Return the [X, Y] coordinate for the center point of the cell that contains the specified text.  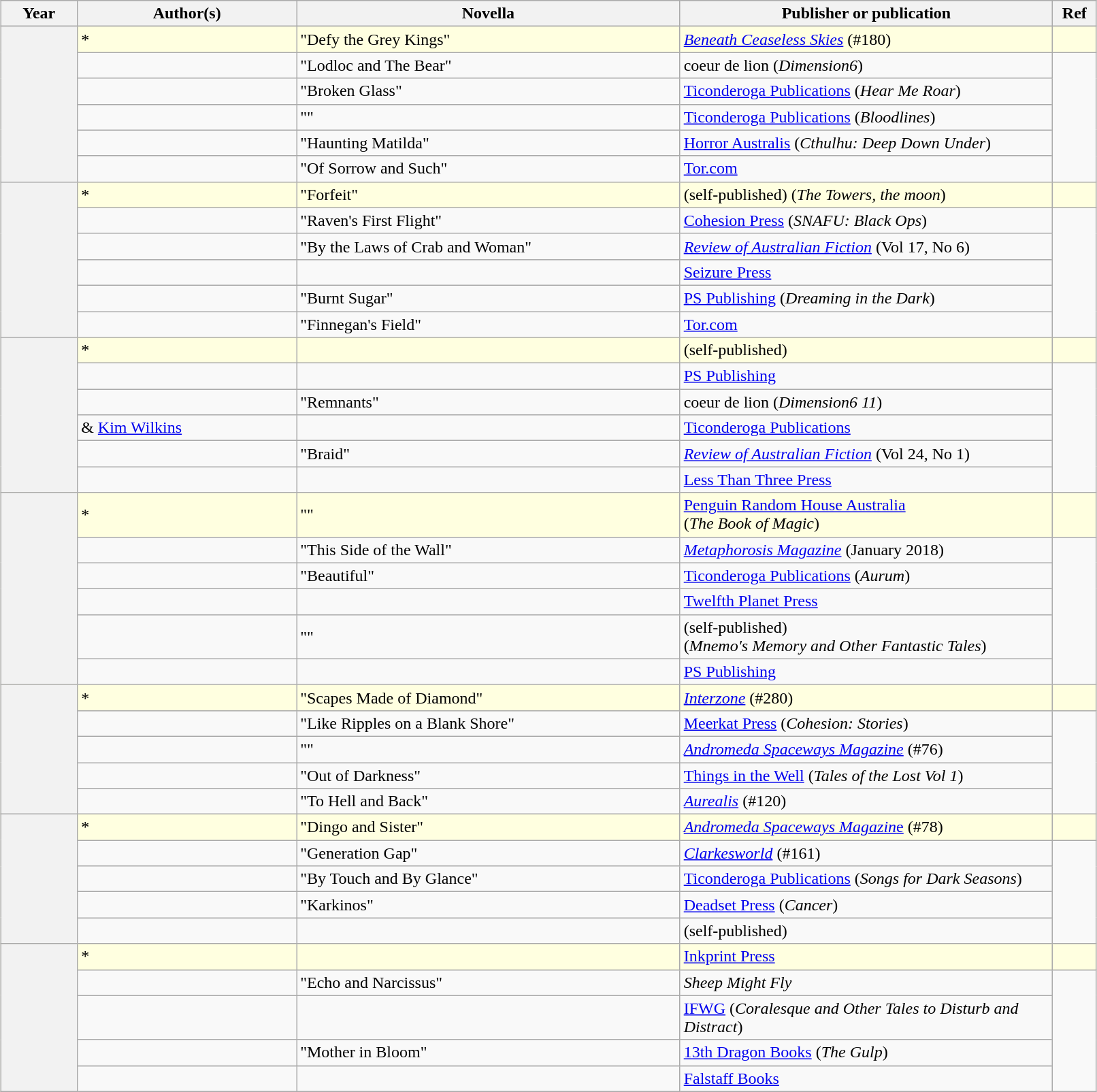
Review of Australian Fiction (Vol 24, No 1) [866, 454]
coeur de lion (Dimension6 11) [866, 402]
Ticonderoga Publications (Bloodlines) [866, 117]
"Karkinos" [489, 905]
Falstaff Books [866, 1078]
& Kim Wilkins [187, 428]
"Finnegan's Field" [489, 325]
"Lodloc and The Bear" [489, 65]
"Out of Darkness" [489, 775]
Sheep Might Fly [866, 982]
Less Than Three Press [866, 480]
"Of Sorrow and Such" [489, 169]
Ticonderoga Publications (Songs for Dark Seasons) [866, 879]
"By the Laws of Crab and Woman" [489, 246]
"Mother in Bloom" [489, 1053]
Deadset Press (Cancer) [866, 905]
"Dingo and Sister" [489, 827]
Author(s) [187, 14]
Clarkesworld (#161) [866, 853]
Aurealis (#120) [866, 801]
"Defy the Grey Kings" [489, 39]
"This Side of the Wall" [489, 550]
"To Hell and Back" [489, 801]
(self-published)(Mnemo's Memory and Other Fantastic Tales) [866, 637]
Seizure Press [866, 272]
Andromeda Spaceways Magazine (#76) [866, 749]
Publisher or publication [866, 14]
"Echo and Narcissus" [489, 982]
"Forfeit" [489, 195]
Inkprint Press [866, 957]
"Beautiful" [489, 576]
(self-published) (The Towers, the moon) [866, 195]
Cohesion Press (SNAFU: Black Ops) [866, 220]
Novella [489, 14]
IFWG (Coralesque and Other Tales to Disturb and Distract) [866, 1018]
Ref [1075, 14]
Andromeda Spaceways Magazine (#78) [866, 827]
Meerkat Press (Cohesion: Stories) [866, 723]
"Haunting Matilda" [489, 143]
"Broken Glass" [489, 91]
"By Touch and By Glance" [489, 879]
"Braid" [489, 454]
Ticonderoga Publications (Aurum) [866, 576]
"Like Ripples on a Blank Shore" [489, 723]
PS Publishing (Dreaming in the Dark) [866, 298]
Metaphorosis Magazine (January 2018) [866, 550]
Ticonderoga Publications [866, 428]
Ticonderoga Publications (Hear Me Roar) [866, 91]
coeur de lion (Dimension6) [866, 65]
Year [39, 14]
Horror Australis (Cthulhu: Deep Down Under) [866, 143]
"Remnants" [489, 402]
Twelfth Planet Press [866, 601]
"Scapes Made of Diamond" [489, 697]
"Raven's First Flight" [489, 220]
13th Dragon Books (The Gulp) [866, 1053]
Penguin Random House Australia(The Book of Magic) [866, 514]
Interzone (#280) [866, 697]
Beneath Ceaseless Skies (#180) [866, 39]
"Generation Gap" [489, 853]
"Burnt Sugar" [489, 298]
Review of Australian Fiction (Vol 17, No 6) [866, 246]
Things in the Well (Tales of the Lost Vol 1) [866, 775]
